Provide the (x, y) coordinate of the cell's center where the given text is located.  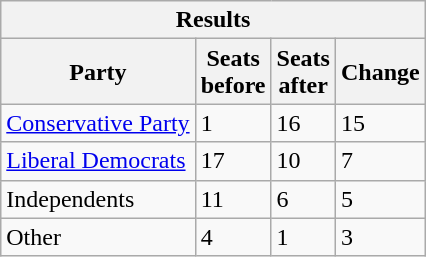
16 (303, 123)
15 (380, 123)
7 (380, 161)
Party (98, 72)
Independents (98, 199)
3 (380, 237)
17 (233, 161)
Conservative Party (98, 123)
10 (303, 161)
Change (380, 72)
4 (233, 237)
5 (380, 199)
Other (98, 237)
Liberal Democrats (98, 161)
Results (213, 20)
Seatsbefore (233, 72)
6 (303, 199)
11 (233, 199)
Seatsafter (303, 72)
